Return [X, Y] of the center of cell containing provided text 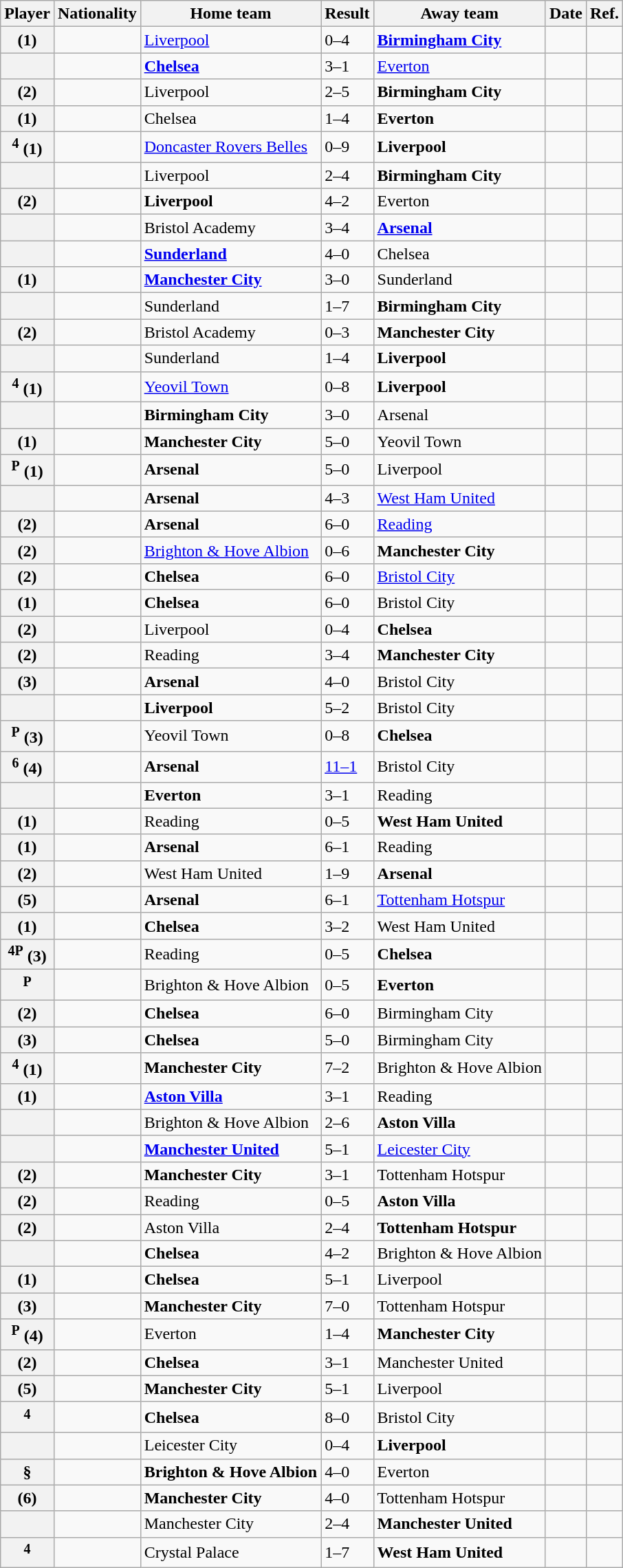
Crystal Palace [230, 1553]
4P (3) [28, 955]
7–0 [347, 1306]
Home team [230, 14]
2–5 [347, 92]
Date [565, 14]
0–6 [347, 550]
4–3 [347, 498]
Ref. [604, 14]
5–2 [347, 708]
(6) [28, 1498]
Nationality [97, 14]
2–6 [347, 1122]
P (3) [28, 736]
Result [347, 14]
1–9 [347, 873]
Away team [459, 14]
P (4) [28, 1334]
0–3 [347, 332]
3–2 [347, 926]
11–1 [347, 766]
P (1) [28, 470]
§ [28, 1472]
7–2 [347, 1069]
Player [28, 14]
Doncaster Rovers Belles [230, 147]
6 (4) [28, 766]
8–0 [347, 1417]
0–9 [347, 147]
P [28, 985]
